Extract the (X, Y) coordinate from the center of the cell holding the provided text.  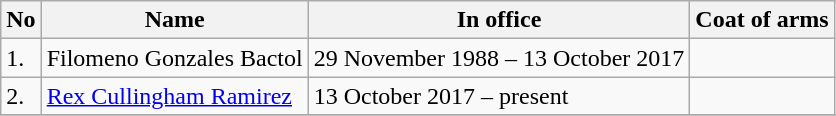
13 October 2017 – present (499, 96)
2. (21, 96)
Coat of arms (762, 20)
In office (499, 20)
No (21, 20)
Name (174, 20)
Filomeno Gonzales Bactol (174, 58)
29 November 1988 – 13 October 2017 (499, 58)
1. (21, 58)
Rex Cullingham Ramirez (174, 96)
